Locate the cell with the specified text and output its (x, y) center coordinate. 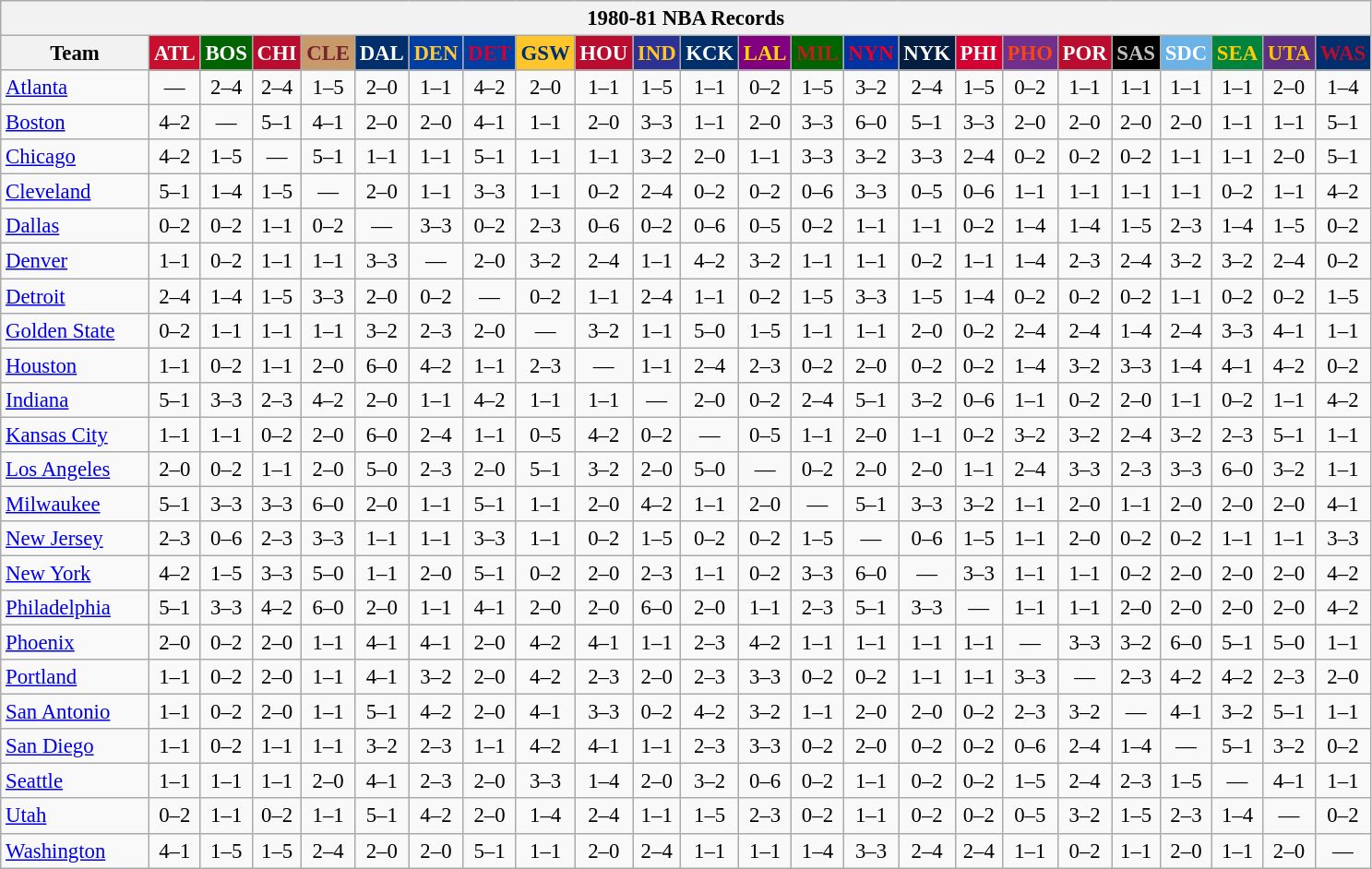
HOU (603, 54)
BOS (226, 54)
New York (76, 573)
NYN (871, 54)
San Diego (76, 746)
Chicago (76, 157)
GSW (545, 54)
Phoenix (76, 643)
Milwaukee (76, 504)
MIL (817, 54)
DEN (435, 54)
Houston (76, 365)
1980-81 NBA Records (686, 18)
Denver (76, 261)
Golden State (76, 330)
Seattle (76, 781)
WAS (1342, 54)
Los Angeles (76, 470)
DAL (382, 54)
POR (1085, 54)
Indiana (76, 399)
UTA (1288, 54)
Atlanta (76, 88)
Portland (76, 677)
Cleveland (76, 192)
Kansas City (76, 434)
SAS (1136, 54)
Boston (76, 123)
CHI (277, 54)
NYK (926, 54)
KCK (710, 54)
SEA (1238, 54)
CLE (328, 54)
Team (76, 54)
Dallas (76, 226)
New Jersey (76, 539)
ATL (174, 54)
PHI (978, 54)
Detroit (76, 296)
IND (657, 54)
LAL (764, 54)
PHO (1030, 54)
Philadelphia (76, 608)
SDC (1186, 54)
San Antonio (76, 712)
Utah (76, 816)
DET (489, 54)
Washington (76, 851)
